Locate the cell with the specified text and output its [X, Y] center coordinate. 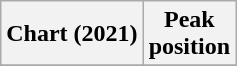
Chart (2021) [72, 34]
Peakposition [189, 34]
